Identify which cell holds the provided text, then report its (X, Y) central coordinate. 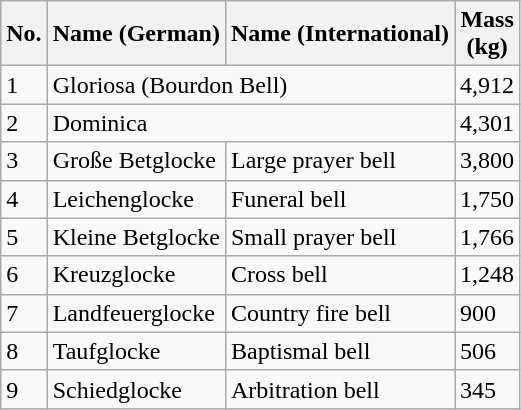
Kreuzglocke (136, 275)
1,248 (488, 275)
Gloriosa (Bourdon Bell) (250, 85)
3 (24, 161)
5 (24, 237)
1,750 (488, 199)
Landfeuerglocke (136, 313)
Small prayer bell (340, 237)
Mass(kg) (488, 34)
Leichenglocke (136, 199)
Cross bell (340, 275)
Kleine Betglocke (136, 237)
506 (488, 351)
4 (24, 199)
900 (488, 313)
9 (24, 389)
Große Betglocke (136, 161)
Funeral bell (340, 199)
6 (24, 275)
2 (24, 123)
Arbitration bell (340, 389)
Dominica (250, 123)
Schiedglocke (136, 389)
4,912 (488, 85)
3,800 (488, 161)
Name (German) (136, 34)
Baptismal bell (340, 351)
1 (24, 85)
Country fire bell (340, 313)
8 (24, 351)
7 (24, 313)
Name (International) (340, 34)
345 (488, 389)
4,301 (488, 123)
Large prayer bell (340, 161)
1,766 (488, 237)
No. (24, 34)
Taufglocke (136, 351)
